Scan for the cell matching the given text and deliver its [X, Y] coordinate at center. 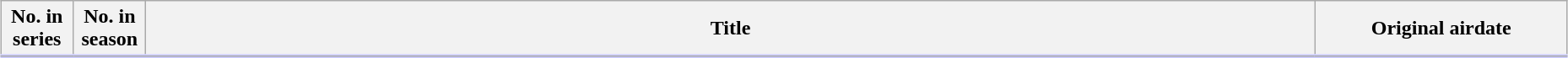
No. inseason [110, 29]
No. inseries [37, 29]
Original airdate [1441, 29]
Title [731, 29]
